Pinpoint the cell where the given text exists, returning its (X, Y) midpoint coordinate. 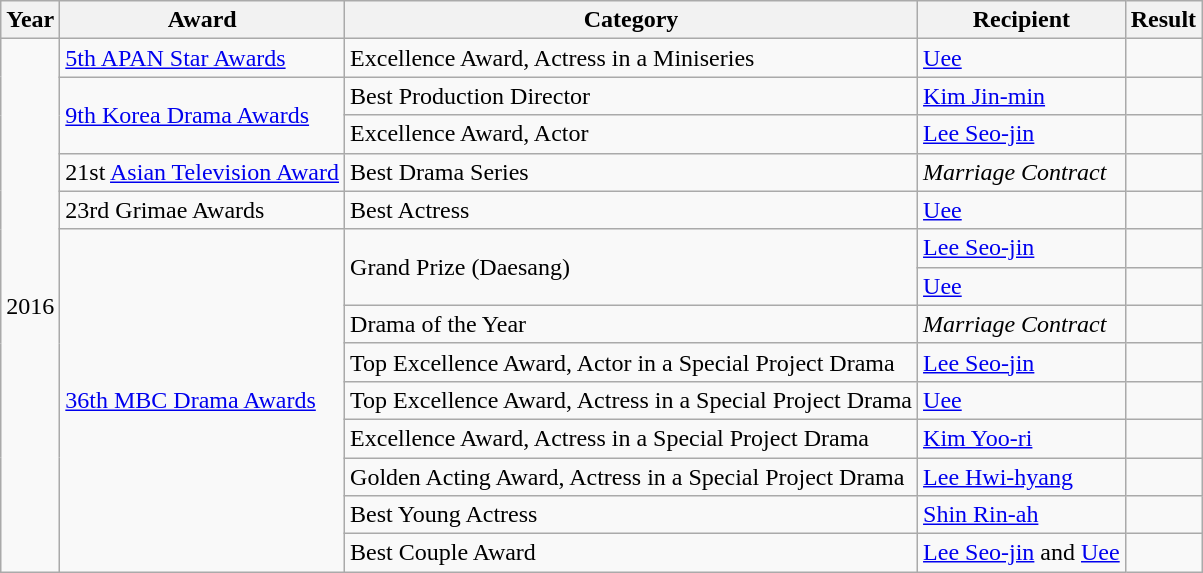
Best Drama Series (632, 172)
2016 (30, 306)
23rd Grimae Awards (202, 210)
21st Asian Television Award (202, 172)
36th MBC Drama Awards (202, 400)
Best Couple Award (632, 553)
Golden Acting Award, Actress in a Special Project Drama (632, 477)
Grand Prize (Daesang) (632, 267)
Recipient (1022, 20)
Excellence Award, Actor (632, 134)
Best Production Director (632, 96)
Best Young Actress (632, 515)
Category (632, 20)
Shin Rin-ah (1022, 515)
Drama of the Year (632, 324)
Kim Yoo-ri (1022, 438)
Lee Seo-jin and Uee (1022, 553)
Award (202, 20)
Top Excellence Award, Actor in a Special Project Drama (632, 362)
Top Excellence Award, Actress in a Special Project Drama (632, 400)
Kim Jin-min (1022, 96)
Lee Hwi-hyang (1022, 477)
Year (30, 20)
Excellence Award, Actress in a Miniseries (632, 58)
9th Korea Drama Awards (202, 115)
5th APAN Star Awards (202, 58)
Result (1163, 20)
Excellence Award, Actress in a Special Project Drama (632, 438)
Best Actress (632, 210)
